Locate the cell with the specified text and output its [x, y] center coordinate. 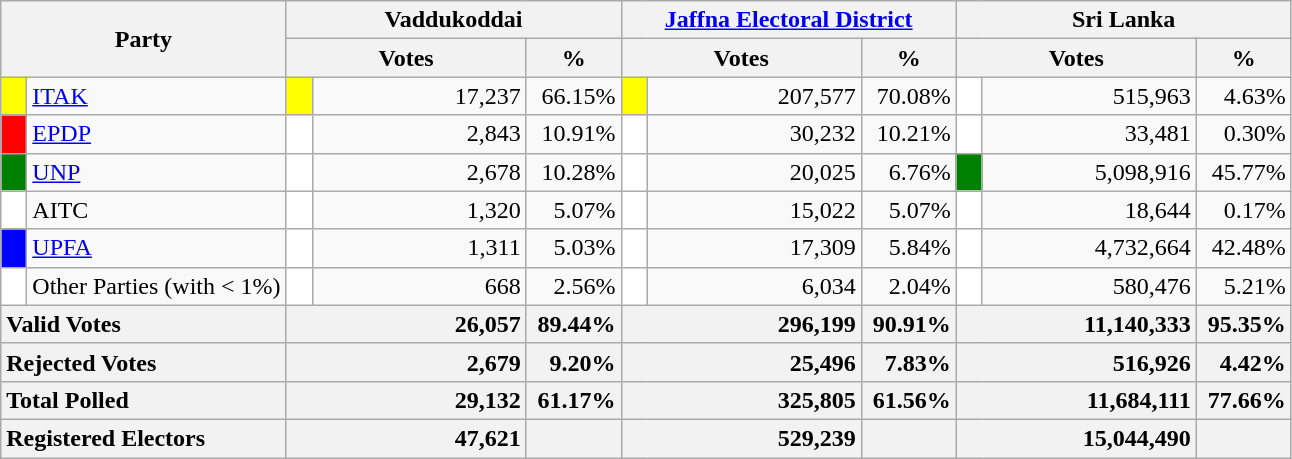
30,232 [754, 134]
4.42% [1244, 362]
25,496 [741, 362]
4.63% [1244, 96]
Sri Lanka [1124, 20]
Registered Electors [144, 438]
47,621 [406, 438]
2,679 [406, 362]
20,025 [754, 172]
77.66% [1244, 400]
UNP [156, 172]
9.20% [574, 362]
18,644 [1089, 210]
325,805 [741, 400]
2,843 [419, 134]
15,022 [754, 210]
17,309 [754, 248]
5,098,916 [1089, 172]
2.56% [574, 286]
26,057 [406, 324]
5.03% [574, 248]
95.35% [1244, 324]
4,732,664 [1089, 248]
Jaffna Electoral District [788, 20]
Other Parties (with < 1%) [156, 286]
UPFA [156, 248]
2,678 [419, 172]
0.17% [1244, 210]
0.30% [1244, 134]
10.28% [574, 172]
Rejected Votes [144, 362]
Total Polled [144, 400]
15,044,490 [1076, 438]
42.48% [1244, 248]
Valid Votes [144, 324]
7.83% [908, 362]
5.21% [1244, 286]
515,963 [1089, 96]
11,684,111 [1076, 400]
EPDP [156, 134]
66.15% [574, 96]
6.76% [908, 172]
2.04% [908, 286]
33,481 [1089, 134]
45.77% [1244, 172]
11,140,333 [1076, 324]
17,237 [419, 96]
ITAK [156, 96]
529,239 [741, 438]
580,476 [1089, 286]
89.44% [574, 324]
61.17% [574, 400]
10.91% [574, 134]
296,199 [741, 324]
5.84% [908, 248]
668 [419, 286]
90.91% [908, 324]
AITC [156, 210]
61.56% [908, 400]
29,132 [406, 400]
207,577 [754, 96]
6,034 [754, 286]
Vaddukoddai [454, 20]
1,320 [419, 210]
70.08% [908, 96]
10.21% [908, 134]
Party [144, 39]
516,926 [1076, 362]
1,311 [419, 248]
